Return the [x, y] coordinate for the center point of the cell that contains the specified text.  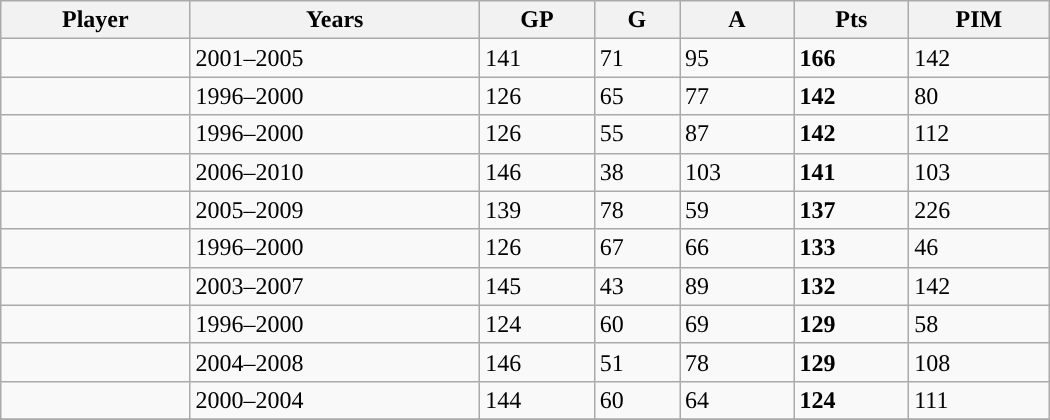
137 [852, 210]
2003–2007 [335, 286]
69 [738, 324]
71 [636, 58]
145 [538, 286]
132 [852, 286]
95 [738, 58]
2000–2004 [335, 400]
67 [636, 248]
80 [980, 96]
Years [335, 20]
2001–2005 [335, 58]
111 [980, 400]
A [738, 20]
166 [852, 58]
Player [96, 20]
66 [738, 248]
2006–2010 [335, 172]
46 [980, 248]
59 [738, 210]
PIM [980, 20]
226 [980, 210]
43 [636, 286]
87 [738, 134]
G [636, 20]
Pts [852, 20]
89 [738, 286]
55 [636, 134]
133 [852, 248]
65 [636, 96]
GP [538, 20]
112 [980, 134]
2004–2008 [335, 362]
77 [738, 96]
144 [538, 400]
51 [636, 362]
58 [980, 324]
139 [538, 210]
2005–2009 [335, 210]
38 [636, 172]
108 [980, 362]
64 [738, 400]
